Scan for the cell matching the given text and deliver its [X, Y] coordinate at center. 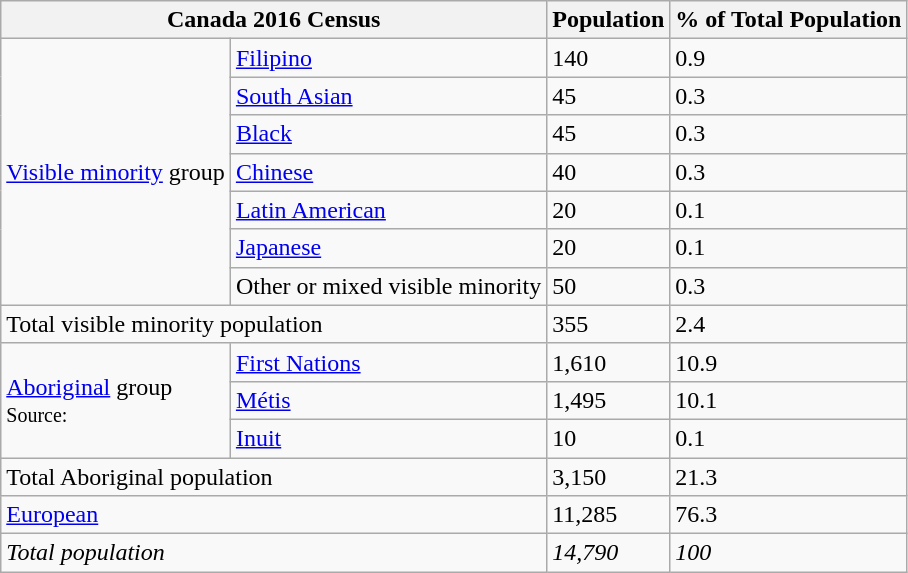
Black [388, 134]
% of Total Population [788, 20]
2.4 [788, 324]
10.9 [788, 362]
76.3 [788, 515]
Population [608, 20]
European [274, 515]
50 [608, 286]
Inuit [388, 438]
0.9 [788, 58]
South Asian [388, 96]
Total population [274, 553]
Total Aboriginal population [274, 477]
Other or mixed visible minority [388, 286]
Chinese [388, 172]
Japanese [388, 248]
3,150 [608, 477]
40 [608, 172]
355 [608, 324]
Latin American [388, 210]
11,285 [608, 515]
Aboriginal groupSource: [116, 400]
100 [788, 553]
Visible minority group [116, 172]
Canada 2016 Census [274, 20]
First Nations [388, 362]
21.3 [788, 477]
10 [608, 438]
Métis [388, 400]
140 [608, 58]
14,790 [608, 553]
1,495 [608, 400]
Total visible minority population [274, 324]
Filipino [388, 58]
10.1 [788, 400]
1,610 [608, 362]
